Detect which cell encompasses the target text, then output its [X, Y] center coordinate. 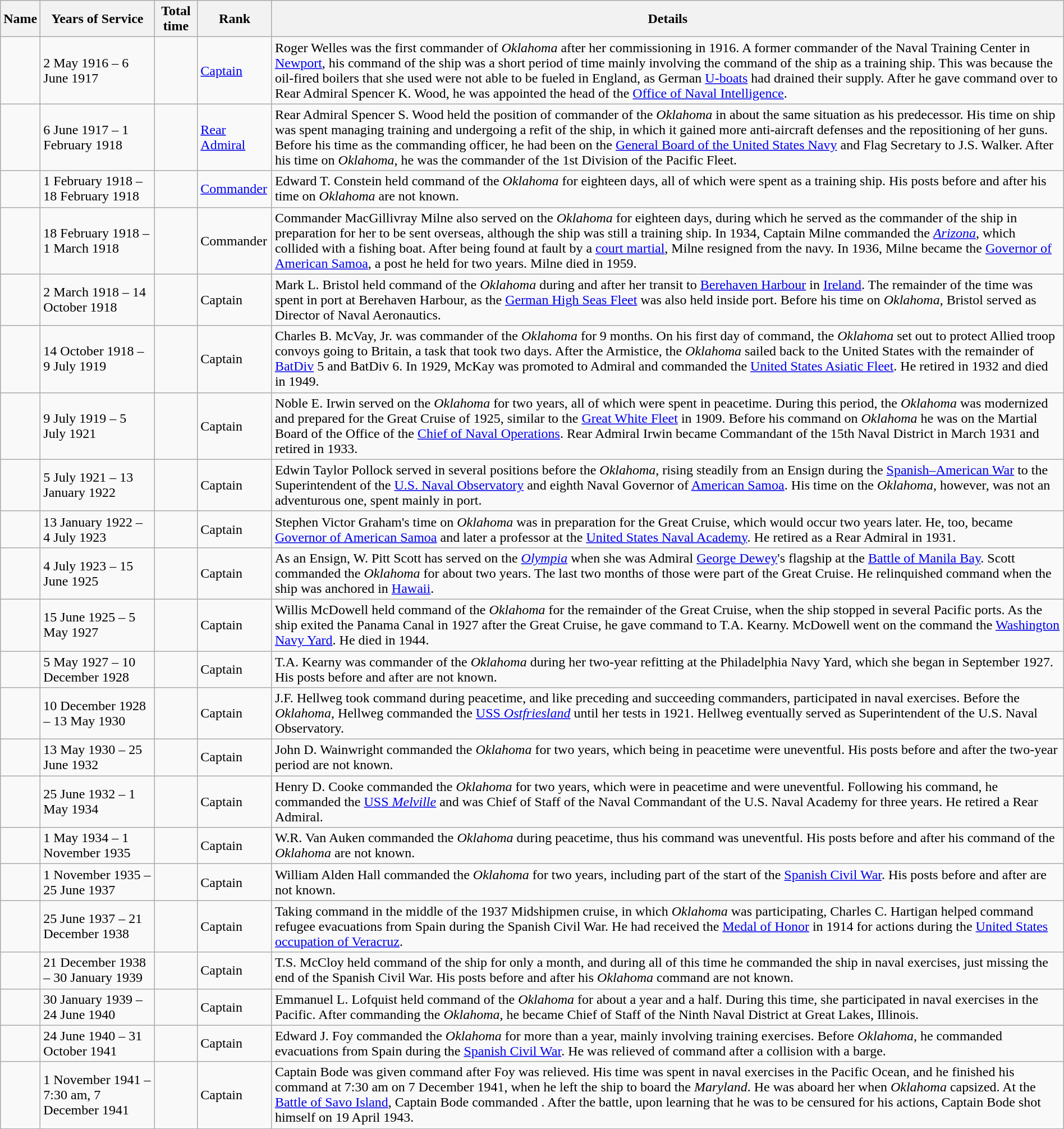
2 May 1916 – 6 June 1917 [98, 71]
1 February 1918 – 18 February 1918 [98, 189]
1 November 1941 – 7:30 am, 7 December 1941 [98, 1095]
6 June 1917 – 1 February 1918 [98, 137]
30 January 1939 – 24 June 1940 [98, 1007]
24 June 1940 – 31 October 1941 [98, 1043]
10 December 1928 – 13 May 1930 [98, 714]
Details [668, 19]
5 July 1921 – 13 January 1922 [98, 485]
2 March 1918 – 14 October 1918 [98, 300]
18 February 1918 – 1 March 1918 [98, 240]
13 January 1922 – 4 July 1923 [98, 529]
14 October 1918 – 9 July 1919 [98, 359]
Rank [235, 19]
Name [20, 19]
1 November 1935 – 25 June 1937 [98, 883]
21 December 1938 – 30 January 1939 [98, 970]
4 July 1923 – 15 June 1925 [98, 573]
9 July 1919 – 5 July 1921 [98, 426]
25 June 1932 – 1 May 1934 [98, 802]
Total time [176, 19]
Rear Admiral [235, 137]
1 May 1934 – 1 November 1935 [98, 845]
13 May 1930 – 25 June 1932 [98, 758]
25 June 1937 – 21 December 1938 [98, 926]
15 June 1925 – 5 May 1927 [98, 625]
5 May 1927 – 10 December 1928 [98, 669]
Years of Service [98, 19]
